Return (x, y) of the center of cell containing provided text 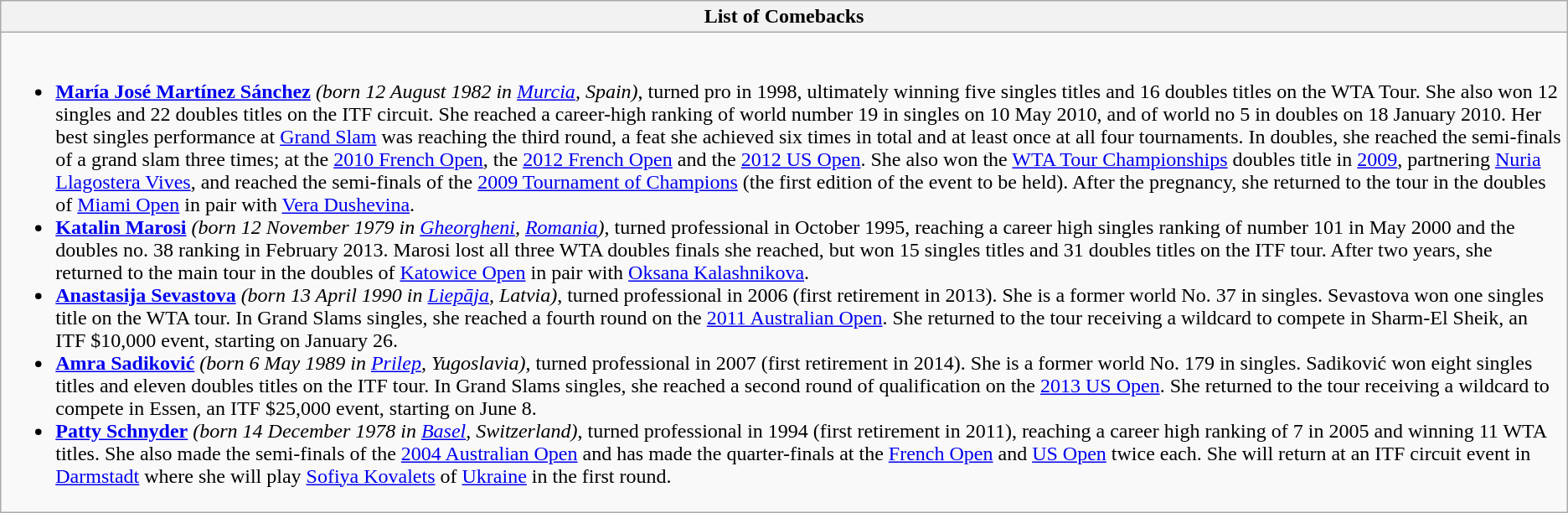
List of Comebacks (784, 17)
